Identify which cell holds the provided text, then report its (x, y) central coordinate. 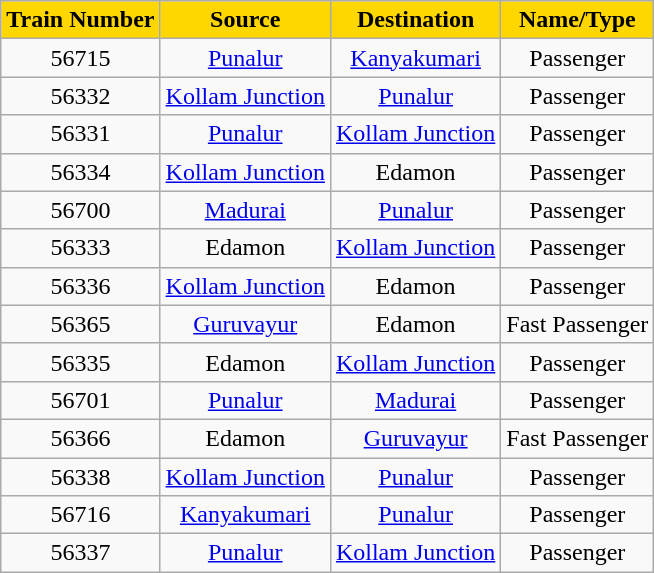
Source (245, 20)
56334 (80, 172)
Name/Type (578, 20)
56716 (80, 515)
56333 (80, 248)
56336 (80, 286)
56332 (80, 96)
56337 (80, 553)
56335 (80, 362)
56331 (80, 134)
56700 (80, 210)
Train Number (80, 20)
56715 (80, 58)
56701 (80, 400)
56366 (80, 438)
56338 (80, 477)
Destination (415, 20)
56365 (80, 324)
